Find where the given text appears and provide that cell's center as (X, Y) coordinate. 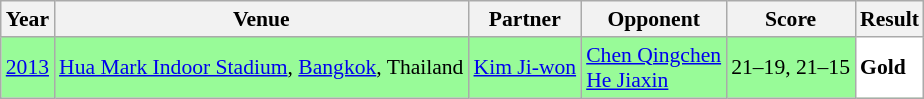
Partner (524, 19)
2013 (28, 68)
Result (890, 19)
Gold (890, 68)
21–19, 21–15 (790, 68)
Venue (261, 19)
Kim Ji-won (524, 68)
Chen Qingchen He Jiaxin (654, 68)
Hua Mark Indoor Stadium, Bangkok, Thailand (261, 68)
Score (790, 19)
Opponent (654, 19)
Year (28, 19)
